From the cell containing the given text, extract its center point as [X, Y] coordinate. 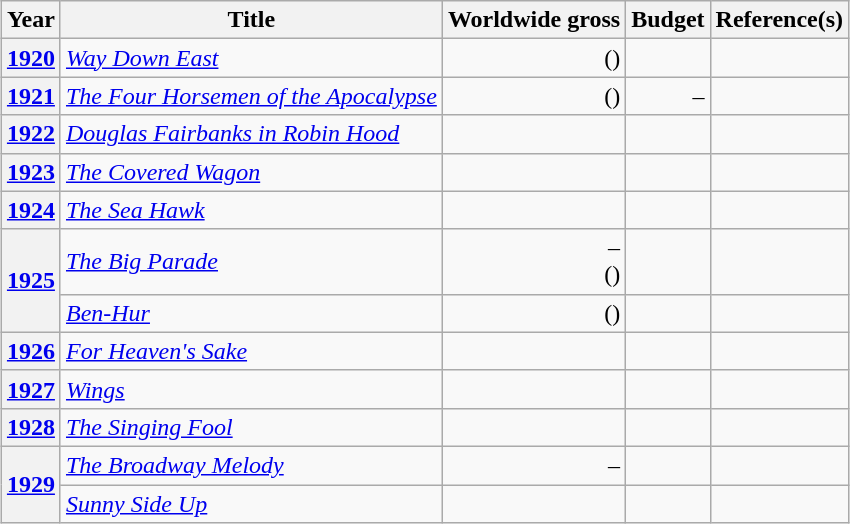
1922 [30, 134]
Year [30, 20]
1924 [30, 210]
For Heaven's Sake [251, 351]
1921 [30, 96]
Reference(s) [780, 20]
Budget [668, 20]
1927 [30, 389]
1929 [30, 484]
Wings [251, 389]
The Covered Wagon [251, 172]
The Four Horsemen of the Apocalypse [251, 96]
The Big Parade [251, 262]
The Sea Hawk [251, 210]
The Singing Fool [251, 427]
–() [534, 262]
1920 [30, 58]
Way Down East [251, 58]
Worldwide gross [534, 20]
1923 [30, 172]
1928 [30, 427]
1925 [30, 280]
The Broadway Melody [251, 465]
Douglas Fairbanks in Robin Hood [251, 134]
1926 [30, 351]
Ben-Hur [251, 313]
Title [251, 20]
Sunny Side Up [251, 503]
